Output the [X, Y] coordinate of the center of the cell containing the given text.  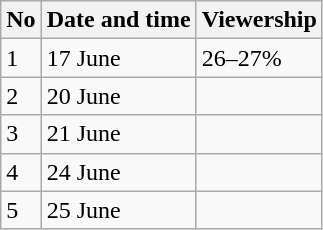
No [21, 20]
3 [21, 134]
25 June [118, 210]
24 June [118, 172]
2 [21, 96]
Date and time [118, 20]
20 June [118, 96]
21 June [118, 134]
26–27% [259, 58]
Viewership [259, 20]
4 [21, 172]
17 June [118, 58]
1 [21, 58]
5 [21, 210]
